Return the [x, y] coordinate for the center point of the cell that contains the specified text.  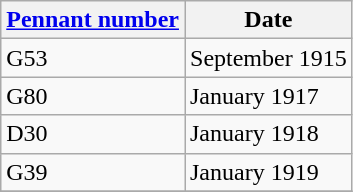
September 1915 [268, 58]
Pennant number [93, 20]
G39 [93, 172]
D30 [93, 134]
January 1919 [268, 172]
Date [268, 20]
G53 [93, 58]
January 1917 [268, 96]
G80 [93, 96]
January 1918 [268, 134]
